Scan for the cell matching the given text and deliver its [X, Y] coordinate at center. 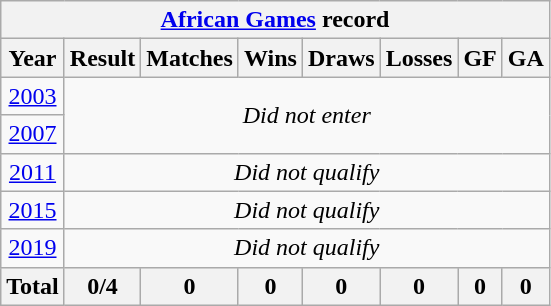
2011 [33, 172]
2019 [33, 248]
2015 [33, 210]
Losses [419, 58]
0/4 [102, 286]
Matches [190, 58]
GA [526, 58]
Year [33, 58]
Did not enter [306, 115]
African Games record [276, 20]
Total [33, 286]
Draws [341, 58]
Result [102, 58]
2007 [33, 134]
Wins [270, 58]
2003 [33, 96]
GF [480, 58]
